Pinpoint the cell where the given text exists, returning its [x, y] midpoint coordinate. 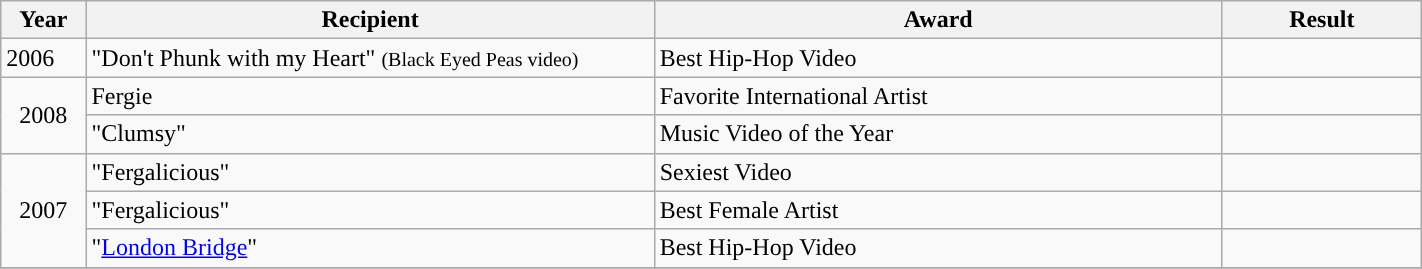
"Clumsy" [370, 134]
Music Video of the Year [938, 134]
Result [1322, 20]
Best Female Artist [938, 210]
"Don't Phunk with my Heart" (Black Eyed Peas video) [370, 58]
Fergie [370, 96]
Sexiest Video [938, 172]
2006 [44, 58]
"London Bridge" [370, 248]
2007 [44, 210]
Favorite International Artist [938, 96]
Award [938, 20]
Recipient [370, 20]
2008 [44, 115]
Year [44, 20]
